Provide the [X, Y] coordinate of the cell's center where the given text is located.  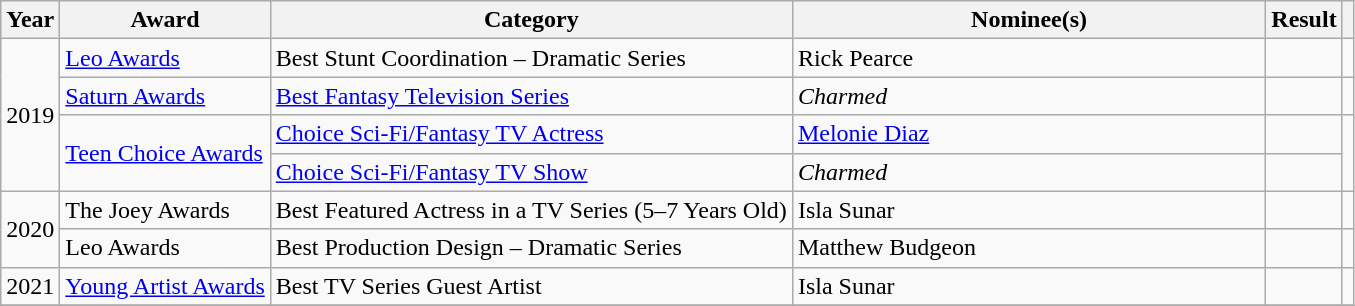
Result [1304, 20]
Award [165, 20]
Nominee(s) [1028, 20]
Best Production Design – Dramatic Series [531, 248]
Choice Sci-Fi/Fantasy TV Show [531, 172]
Best Stunt Coordination – Dramatic Series [531, 58]
2021 [30, 286]
Young Artist Awards [165, 286]
Category [531, 20]
2019 [30, 115]
The Joey Awards [165, 210]
Matthew Budgeon [1028, 248]
Best Featured Actress in a TV Series (5–7 Years Old) [531, 210]
Melonie Diaz [1028, 134]
Teen Choice Awards [165, 153]
Choice Sci-Fi/Fantasy TV Actress [531, 134]
Best Fantasy Television Series [531, 96]
2020 [30, 229]
Year [30, 20]
Best TV Series Guest Artist [531, 286]
Saturn Awards [165, 96]
Rick Pearce [1028, 58]
